For the text-containing cell, return its midpoint in [x, y] coordinate format. 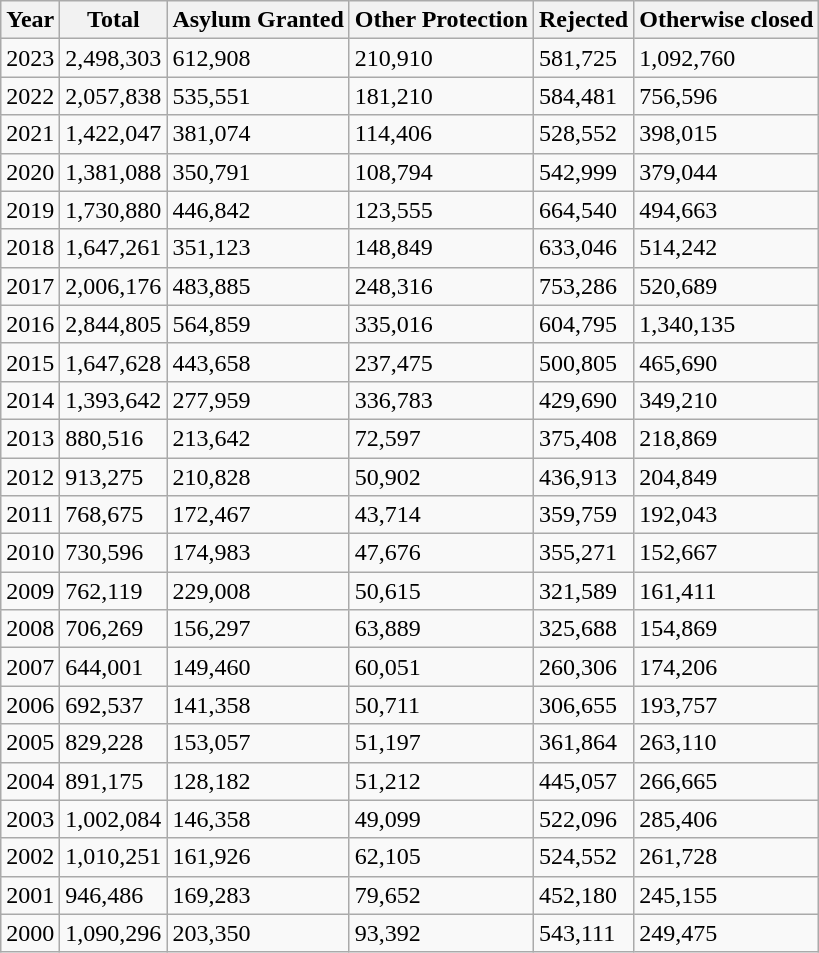
880,516 [114, 438]
285,406 [726, 819]
2019 [30, 210]
260,306 [583, 667]
Asylum Granted [258, 20]
535,551 [258, 96]
161,411 [726, 591]
1,730,880 [114, 210]
1,422,047 [114, 134]
148,849 [441, 248]
249,475 [726, 933]
2006 [30, 705]
62,105 [441, 857]
1,381,088 [114, 172]
2,844,805 [114, 324]
108,794 [441, 172]
494,663 [726, 210]
581,725 [583, 58]
753,286 [583, 286]
245,155 [726, 895]
218,869 [726, 438]
398,015 [726, 134]
2002 [30, 857]
49,099 [441, 819]
514,242 [726, 248]
500,805 [583, 362]
891,175 [114, 781]
381,074 [258, 134]
706,269 [114, 629]
1,393,642 [114, 400]
1,010,251 [114, 857]
72,597 [441, 438]
2012 [30, 477]
174,206 [726, 667]
768,675 [114, 515]
436,913 [583, 477]
203,350 [258, 933]
2011 [30, 515]
2014 [30, 400]
306,655 [583, 705]
2021 [30, 134]
335,016 [441, 324]
Year [30, 20]
633,046 [583, 248]
93,392 [441, 933]
266,665 [726, 781]
51,212 [441, 781]
2004 [30, 781]
Other Protection [441, 20]
528,552 [583, 134]
210,910 [441, 58]
351,123 [258, 248]
47,676 [441, 553]
1,092,760 [726, 58]
2003 [30, 819]
152,667 [726, 553]
Rejected [583, 20]
237,475 [441, 362]
1,090,296 [114, 933]
2009 [30, 591]
172,467 [258, 515]
1,340,135 [726, 324]
379,044 [726, 172]
483,885 [258, 286]
829,228 [114, 743]
2,057,838 [114, 96]
50,711 [441, 705]
355,271 [583, 553]
429,690 [583, 400]
204,849 [726, 477]
445,057 [583, 781]
60,051 [441, 667]
2010 [30, 553]
542,999 [583, 172]
325,688 [583, 629]
1,647,261 [114, 248]
604,795 [583, 324]
210,828 [258, 477]
79,652 [441, 895]
465,690 [726, 362]
692,537 [114, 705]
612,908 [258, 58]
452,180 [583, 895]
128,182 [258, 781]
Otherwise closed [726, 20]
141,358 [258, 705]
43,714 [441, 515]
149,460 [258, 667]
664,540 [583, 210]
349,210 [726, 400]
123,555 [441, 210]
2001 [30, 895]
277,959 [258, 400]
375,408 [583, 438]
50,615 [441, 591]
359,759 [583, 515]
350,791 [258, 172]
2022 [30, 96]
2007 [30, 667]
2015 [30, 362]
114,406 [441, 134]
248,316 [441, 286]
263,110 [726, 743]
63,889 [441, 629]
1,002,084 [114, 819]
2005 [30, 743]
543,111 [583, 933]
446,842 [258, 210]
321,589 [583, 591]
161,926 [258, 857]
2023 [30, 58]
2016 [30, 324]
756,596 [726, 96]
156,297 [258, 629]
1,647,628 [114, 362]
524,552 [583, 857]
153,057 [258, 743]
193,757 [726, 705]
730,596 [114, 553]
520,689 [726, 286]
261,728 [726, 857]
443,658 [258, 362]
181,210 [441, 96]
644,001 [114, 667]
229,008 [258, 591]
2008 [30, 629]
2,498,303 [114, 58]
336,783 [441, 400]
2017 [30, 286]
946,486 [114, 895]
564,859 [258, 324]
584,481 [583, 96]
2018 [30, 248]
762,119 [114, 591]
361,864 [583, 743]
213,642 [258, 438]
2020 [30, 172]
2013 [30, 438]
Total [114, 20]
913,275 [114, 477]
522,096 [583, 819]
2,006,176 [114, 286]
154,869 [726, 629]
51,197 [441, 743]
2000 [30, 933]
192,043 [726, 515]
50,902 [441, 477]
146,358 [258, 819]
169,283 [258, 895]
174,983 [258, 553]
